Capture the cell that displays the provided text and extract its [x, y] central coordinate. 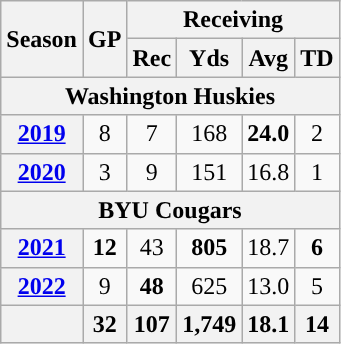
18.1 [268, 324]
6 [317, 248]
2 [317, 134]
2020 [42, 172]
43 [152, 248]
TD [317, 58]
16.8 [268, 172]
BYU Cougars [170, 210]
7 [152, 134]
3 [104, 172]
14 [317, 324]
Season [42, 39]
48 [152, 286]
Yds [210, 58]
151 [210, 172]
Washington Huskies [170, 96]
18.7 [268, 248]
1,749 [210, 324]
8 [104, 134]
24.0 [268, 134]
168 [210, 134]
Rec [152, 58]
625 [210, 286]
13.0 [268, 286]
Receiving [233, 20]
GP [104, 39]
5 [317, 286]
1 [317, 172]
107 [152, 324]
32 [104, 324]
2022 [42, 286]
805 [210, 248]
12 [104, 248]
2021 [42, 248]
Avg [268, 58]
2019 [42, 134]
